From the cell containing the given text, extract its center point as [x, y] coordinate. 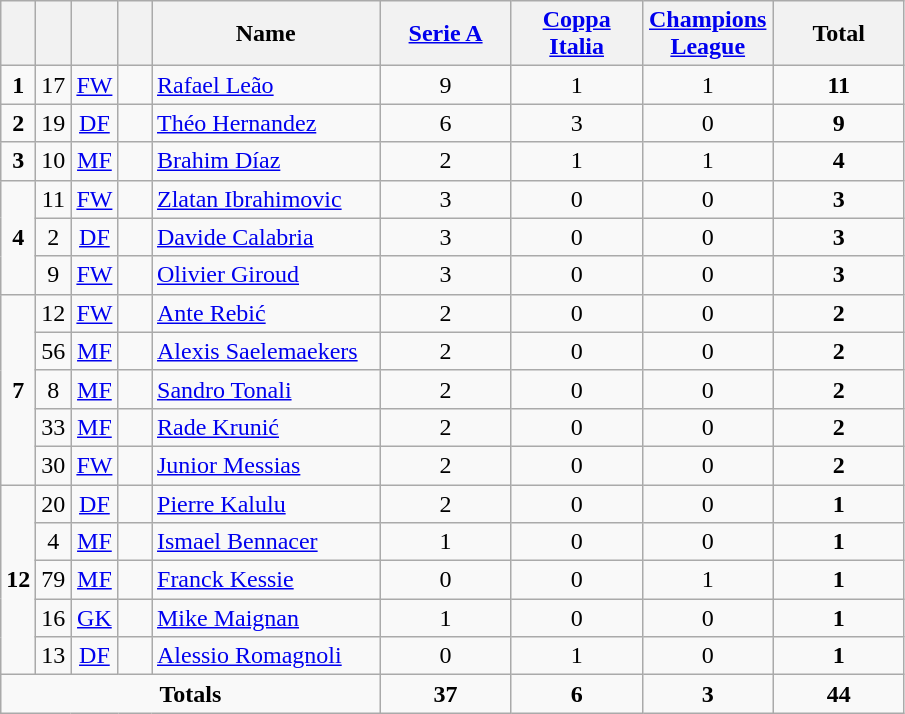
Alexis Saelemaekers [266, 351]
GK [94, 618]
Ante Rebić [266, 313]
16 [54, 618]
Totals [190, 694]
17 [54, 85]
Coppa Italia [576, 34]
Brahim Díaz [266, 161]
Rade Krunić [266, 427]
20 [54, 503]
Name [266, 34]
10 [54, 161]
33 [54, 427]
8 [54, 389]
7 [18, 389]
13 [54, 656]
Sandro Tonali [266, 389]
Total [838, 34]
44 [838, 694]
Junior Messias [266, 465]
Mike Maignan [266, 618]
Théo Hernandez [266, 123]
37 [446, 694]
Alessio Romagnoli [266, 656]
56 [54, 351]
79 [54, 580]
Olivier Giroud [266, 275]
Serie A [446, 34]
Franck Kessie [266, 580]
Pierre Kalulu [266, 503]
Davide Calabria [266, 237]
Champions League [708, 34]
Rafael Leão [266, 85]
Ismael Bennacer [266, 542]
30 [54, 465]
Zlatan Ibrahimovic [266, 199]
19 [54, 123]
